Determine the [x, y] coordinate at the center of the cell enclosing the given text.  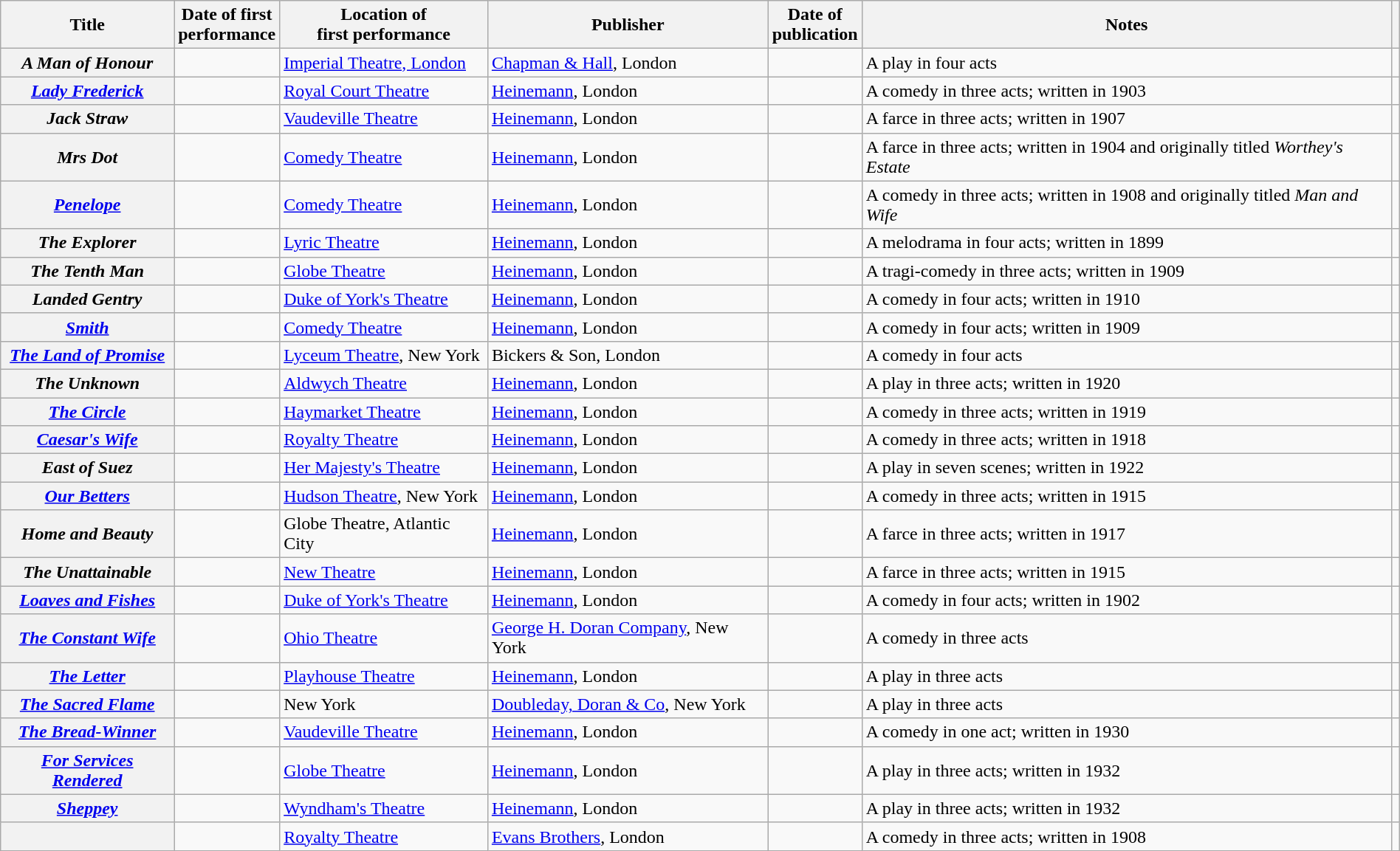
George H. Doran Company, New York [628, 638]
Hudson Theatre, New York [384, 496]
Lyceum Theatre, New York [384, 355]
Date ofpublication [815, 25]
Title [87, 25]
A comedy in three acts; written in 1915 [1127, 496]
A comedy in four acts; written in 1909 [1127, 327]
For Services Rendered [87, 771]
A play in seven scenes; written in 1922 [1127, 468]
Smith [87, 327]
A comedy in three acts; written in 1903 [1127, 91]
Evans Brothers, London [628, 836]
New York [384, 704]
The Unknown [87, 383]
Sheppey [87, 808]
Publisher [628, 25]
Haymarket Theatre [384, 411]
The Explorer [87, 243]
A Man of Honour [87, 63]
The Constant Wife [87, 638]
East of Suez [87, 468]
A comedy in three acts; written in 1908 and originally titled Man and Wife [1127, 205]
A comedy in three acts; written in 1919 [1127, 411]
Chapman & Hall, London [628, 63]
The Sacred Flame [87, 704]
Landed Gentry [87, 299]
Mrs Dot [87, 156]
A farce in three acts; written in 1907 [1127, 119]
Home and Beauty [87, 534]
The Unattainable [87, 572]
Globe Theatre, Atlantic City [384, 534]
Loaves and Fishes [87, 600]
A farce in three acts; written in 1917 [1127, 534]
Penelope [87, 205]
A melodrama in four acts; written in 1899 [1127, 243]
Lyric Theatre [384, 243]
A farce in three acts; written in 1915 [1127, 572]
Date of firstperformance [227, 25]
Royal Court Theatre [384, 91]
Aldwych Theatre [384, 383]
Location offirst performance [384, 25]
A comedy in four acts [1127, 355]
A comedy in one act; written in 1930 [1127, 732]
Imperial Theatre, London [384, 63]
Wyndham's Theatre [384, 808]
New Theatre [384, 572]
A comedy in three acts; written in 1918 [1127, 440]
Caesar's Wife [87, 440]
Ohio Theatre [384, 638]
Notes [1127, 25]
A comedy in four acts; written in 1902 [1127, 600]
A farce in three acts; written in 1904 and originally titled Worthey's Estate [1127, 156]
Her Majesty's Theatre [384, 468]
A play in four acts [1127, 63]
Our Betters [87, 496]
A comedy in four acts; written in 1910 [1127, 299]
The Tenth Man [87, 271]
Doubleday, Doran & Co, New York [628, 704]
The Letter [87, 676]
Jack Straw [87, 119]
A comedy in three acts [1127, 638]
Playhouse Theatre [384, 676]
A tragi-comedy in three acts; written in 1909 [1127, 271]
The Circle [87, 411]
Bickers & Son, London [628, 355]
A comedy in three acts; written in 1908 [1127, 836]
The Land of Promise [87, 355]
Lady Frederick [87, 91]
The Bread-Winner [87, 732]
A play in three acts; written in 1920 [1127, 383]
